Return [x, y] of the center of cell containing provided text 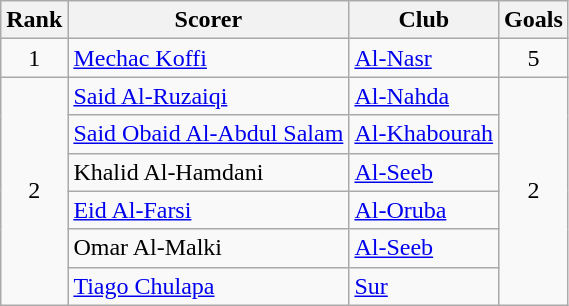
Sur [424, 286]
Said Al-Ruzaiqi [208, 96]
Mechac Koffi [208, 58]
Scorer [208, 20]
Tiago Chulapa [208, 286]
Al-Khabourah [424, 134]
Goals [534, 20]
Omar Al-Malki [208, 248]
Eid Al-Farsi [208, 210]
Khalid Al-Hamdani [208, 172]
Al-Oruba [424, 210]
5 [534, 58]
Rank [34, 20]
Said Obaid Al-Abdul Salam [208, 134]
Al-Nahda [424, 96]
Al-Nasr [424, 58]
Club [424, 20]
1 [34, 58]
